Search for the cell housing the specified text and yield its [X, Y] center coordinate. 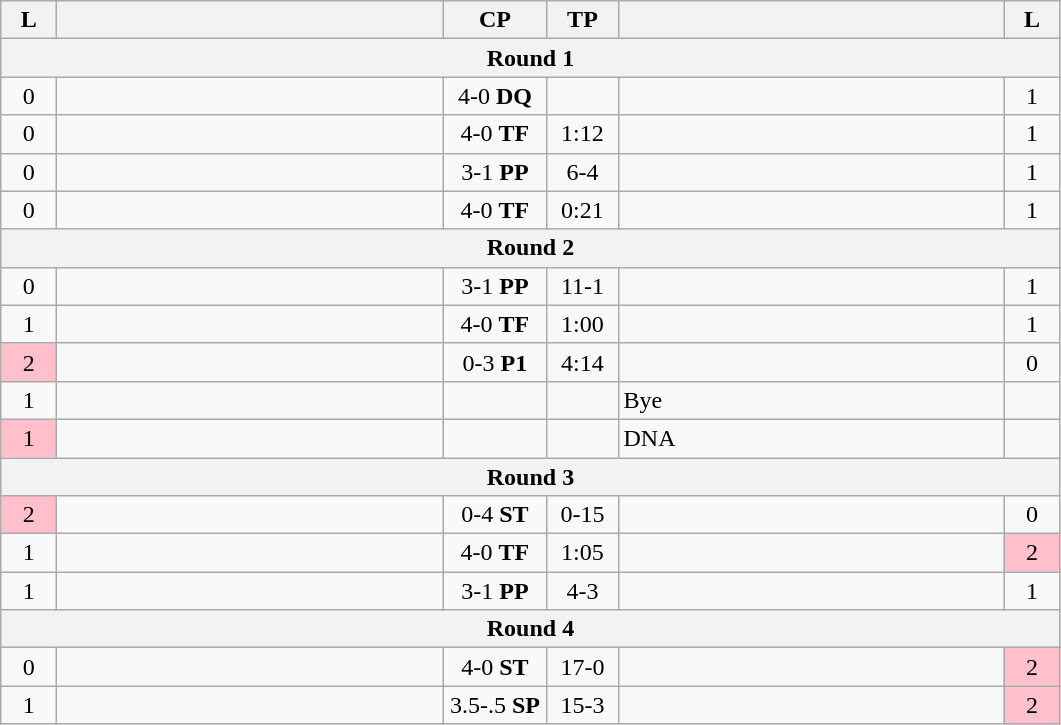
11-1 [582, 286]
17-0 [582, 667]
Round 4 [530, 629]
6-4 [582, 172]
1:05 [582, 553]
TP [582, 20]
4-0 ST [495, 667]
15-3 [582, 705]
1:00 [582, 324]
DNA [811, 438]
0-3 P1 [495, 362]
Round 3 [530, 477]
4-3 [582, 591]
Round 2 [530, 248]
Round 1 [530, 58]
3.5-.5 SP [495, 705]
Bye [811, 400]
0-4 ST [495, 515]
1:12 [582, 134]
0:21 [582, 210]
4-0 DQ [495, 96]
CP [495, 20]
0-15 [582, 515]
4:14 [582, 362]
